Identify which cell holds the provided text, then report its (X, Y) central coordinate. 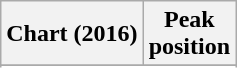
Peak position (189, 34)
Chart (2016) (72, 34)
